Determine the [X, Y] coordinate at the center of the cell enclosing the given text.  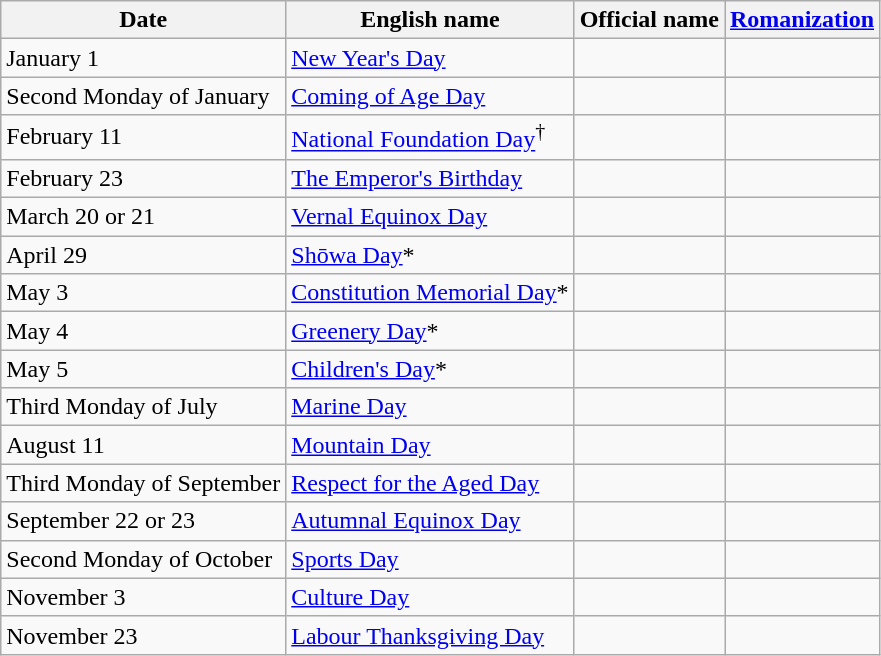
The Emperor's Birthday [430, 178]
New Year's Day [430, 58]
Children's Day* [430, 369]
September 22 or 23 [144, 521]
Autumnal Equinox Day [430, 521]
Romanization [802, 20]
Greenery Day* [430, 331]
Labour Thanksgiving Day [430, 635]
National Foundation Day† [430, 138]
Mountain Day [430, 445]
Shōwa Day* [430, 255]
English name [430, 20]
Date [144, 20]
Respect for the Aged Day [430, 483]
February 23 [144, 178]
February 11 [144, 138]
May 3 [144, 293]
August 11 [144, 445]
May 5 [144, 369]
Third Monday of September [144, 483]
Official name [649, 20]
Culture Day [430, 597]
Sports Day [430, 559]
Marine Day [430, 407]
January 1 [144, 58]
March 20 or 21 [144, 217]
Vernal Equinox Day [430, 217]
Second Monday of October [144, 559]
Second Monday of January [144, 96]
May 4 [144, 331]
Coming of Age Day [430, 96]
April 29 [144, 255]
November 23 [144, 635]
Third Monday of July [144, 407]
Constitution Memorial Day* [430, 293]
November 3 [144, 597]
